Locate the cell with the specified text and output its (x, y) center coordinate. 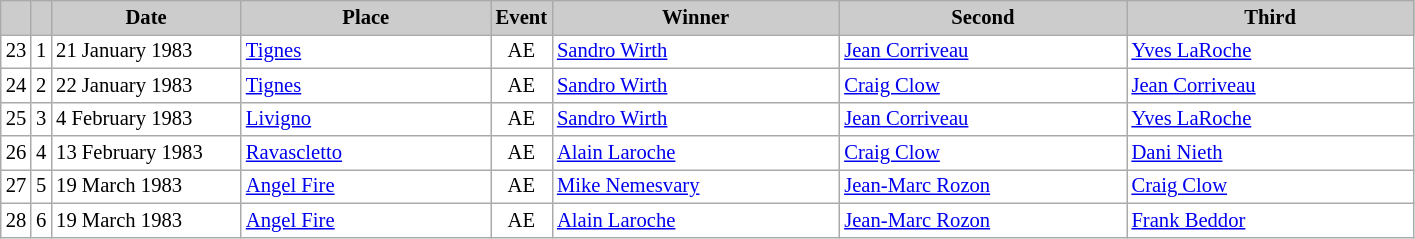
1 (41, 51)
Place (366, 17)
2 (41, 85)
4 (41, 153)
3 (41, 119)
Event (522, 17)
26 (16, 153)
23 (16, 51)
13 February 1983 (146, 153)
22 January 1983 (146, 85)
Mike Nemesvary (696, 186)
Dani Nieth (1270, 153)
25 (16, 119)
6 (41, 220)
27 (16, 186)
Ravascletto (366, 153)
5 (41, 186)
24 (16, 85)
Winner (696, 17)
Frank Beddor (1270, 220)
Third (1270, 17)
Date (146, 17)
4 February 1983 (146, 119)
Livigno (366, 119)
Second (982, 17)
21 January 1983 (146, 51)
28 (16, 220)
